Determine the [X, Y] coordinate at the center of the cell enclosing the given text.  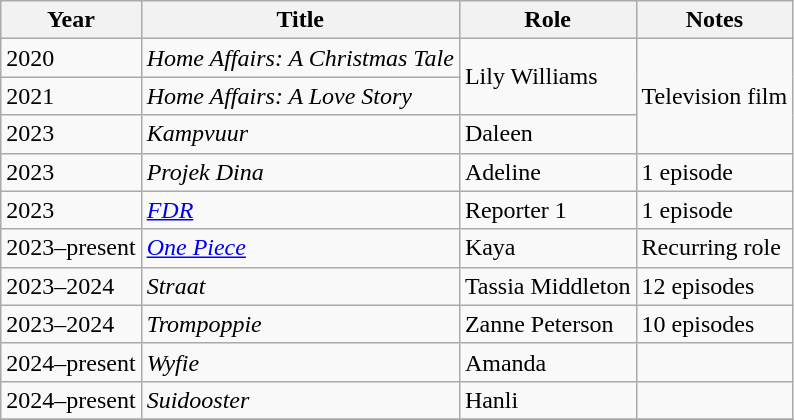
Daleen [548, 134]
Hanli [548, 400]
Television film [714, 96]
Home Affairs: A Love Story [300, 96]
Zanne Peterson [548, 324]
Amanda [548, 362]
Notes [714, 20]
Kaya [548, 248]
Suidooster [300, 400]
2020 [71, 58]
12 episodes [714, 286]
FDR [300, 210]
Year [71, 20]
Kampvuur [300, 134]
One Piece [300, 248]
Role [548, 20]
2021 [71, 96]
Reporter 1 [548, 210]
Recurring role [714, 248]
Straat [300, 286]
Projek Dina [300, 172]
Home Affairs: A Christmas Tale [300, 58]
Adeline [548, 172]
2023–present [71, 248]
Tassia Middleton [548, 286]
Trompoppie [300, 324]
Wyfie [300, 362]
10 episodes [714, 324]
Lily Williams [548, 77]
Title [300, 20]
